Extract the [x, y] coordinate from the center of the cell holding the provided text.  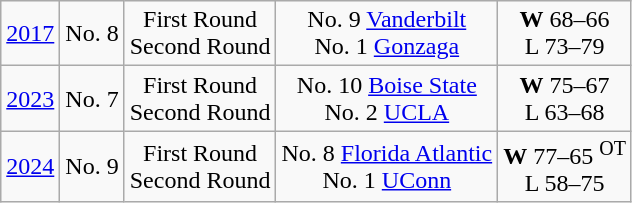
No. 9 [92, 167]
W 75–67 L 63–68 [565, 98]
No. 9 VanderbiltNo. 1 Gonzaga [387, 34]
No. 8 [92, 34]
W 77–65 OTL 58–75 [565, 167]
No. 10 Boise State No. 2 UCLA [387, 98]
W 68–66L 73–79 [565, 34]
2023 [30, 98]
2017 [30, 34]
No. 7 [92, 98]
No. 8 Florida AtlanticNo. 1 UConn [387, 167]
2024 [30, 167]
